Locate the cell with the specified text and output its [x, y] center coordinate. 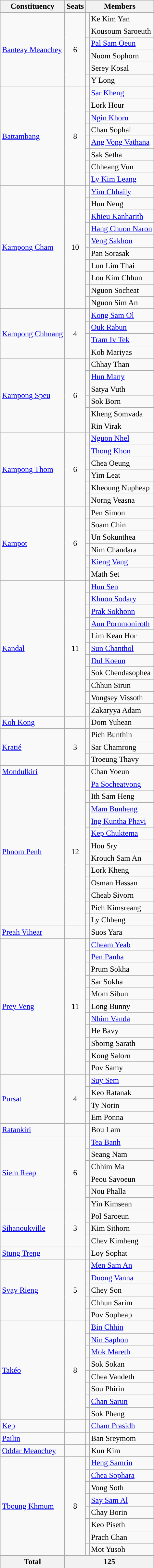
Mom Sibun [122, 994]
Aun Pornmoniroth [122, 624]
Satya Vuth [122, 389]
Prach Chan [122, 1537]
Hun Sen [122, 587]
Chhun Sarim [122, 1302]
Sar Kheng [122, 93]
Pursat [32, 1099]
Oddar Meanchey [32, 1451]
Keo Ratanak [122, 1093]
Sun Chanthol [122, 648]
Pol Saroeun [122, 1216]
Sak Setha [122, 155]
Vongsey Vissoth [122, 698]
Kampot [32, 543]
Long Bunny [122, 1006]
Chea Oeung [122, 463]
Duong Vanna [122, 1278]
Cheab Sivorn [122, 895]
Chan Sophal [122, 130]
Math Set [122, 574]
Kampong Speu [32, 395]
Thong Khon [122, 451]
Nim Chandara [122, 550]
Mondulkiri [32, 772]
Kep Chuktema [122, 833]
Kampong Cham [32, 247]
Chay Borin [122, 1512]
Kong Sam Ol [122, 315]
Hang Chuon Naron [122, 229]
Chea Sophara [122, 1475]
Chan Sarun [122, 1401]
Prak Sokhonn [122, 611]
Sborng Sarath [122, 1043]
Troeung Thavy [122, 760]
Ith Sam Heng [122, 796]
Cheam Yeab [122, 945]
Tram Iv Tek [122, 340]
Bin Chhin [122, 1327]
Lun Lim Thai [122, 266]
Prey Veng [32, 1007]
Nou Phalla [122, 1191]
Total [32, 1562]
Kob Mariyas [122, 352]
Peou Savoeun [122, 1179]
Ke Kim Yan [122, 19]
Nuom Sophorn [122, 56]
Battambang [32, 136]
Koh Kong [32, 722]
Svay Rieng [32, 1290]
Nin Saphon [122, 1340]
Heng Samrin [122, 1463]
Suy Sem [122, 1080]
Hou Sry [122, 846]
Kheng Somvada [122, 414]
Nguon Nhel [122, 438]
Khieu Kanharith [122, 216]
Sar Chamrong [122, 747]
Nguon Sim An [122, 303]
Stung Treng [32, 1253]
Chhay Than [122, 365]
Lim Kean Hor [122, 636]
Pov Samy [122, 1068]
Sok Pheng [122, 1414]
Preah Vihear [32, 932]
Vong Soth [122, 1488]
Chan Yoeun [122, 772]
Phnom Penh [32, 852]
Chey Son [122, 1290]
Seats [75, 6]
Sok Born [122, 401]
Ing Kuntha Phavi [122, 821]
Ty Norin [122, 1105]
Ly Kim Leang [122, 179]
Ratankiri [32, 1130]
Kandal [32, 649]
125 [109, 1562]
Yim Chhaily [122, 192]
Un Sokunthea [122, 537]
Sok Chendasophea [122, 673]
Prum Sokha [122, 969]
Tea Banh [122, 1142]
Nhim Vanda [122, 1019]
Bou Lam [122, 1130]
Tboung Khmum [32, 1506]
Kousoum Saroeuth [122, 31]
Pa Socheatvong [122, 784]
Soam Chin [122, 525]
Pailin [32, 1438]
Keo Piseth [122, 1525]
Ngin Khorn [122, 117]
Ang Vong Vathana [122, 142]
Mam Bunheng [122, 809]
Serey Kosal [122, 68]
Suos Yara [122, 932]
Veng Sakhon [122, 241]
Ban Sreymom [122, 1438]
Pal Sam Oeun [122, 43]
Rin Virak [122, 426]
Lork Hour [122, 105]
Mok Mareth [122, 1352]
Hun Neng [122, 204]
Ouk Rabun [122, 327]
Kratié [32, 747]
Em Ponna [122, 1117]
Kheoung Nupheap [122, 488]
Chheang Vun [122, 167]
Members [120, 6]
Loy Sophat [122, 1253]
Nguon Socheat [122, 290]
Pen Simon [122, 512]
Kun Kim [122, 1451]
Mot Yusoh [122, 1550]
Osman Hassan [122, 883]
Sihanoukville [32, 1228]
Kong Salorn [122, 1056]
Kieng Vang [122, 562]
Pen Panha [122, 957]
Krouch Sam An [122, 858]
Constituency [32, 6]
Dom Yuhean [122, 722]
Kep [32, 1426]
Say Sam Al [122, 1500]
10 [75, 247]
Y Long [122, 80]
Pov Sopheap [122, 1315]
Ly Chheng [122, 920]
Seang Nam [122, 1155]
Siem Reap [32, 1173]
Chhim Ma [122, 1167]
Takéo [32, 1370]
Banteay Meanchey [32, 50]
Chea Vandeth [122, 1377]
Kim Sithorn [122, 1228]
Dul Koeun [122, 661]
Yim Leat [122, 475]
Lou Kim Chhun [122, 278]
Zakaryya Adam [122, 710]
Norng Veasna [122, 500]
Kampong Chhnang [32, 333]
Sar Sokha [122, 982]
Lork Kheng [122, 870]
He Bavy [122, 1031]
Men Sam An [122, 1265]
5 [75, 1290]
Pich Bunthin [122, 735]
Pich Kimsreang [122, 907]
Yin Kimsean [122, 1204]
Cham Prasidh [122, 1426]
Chhun Sirun [122, 685]
Hun Many [122, 377]
Sou Phirin [122, 1389]
Pan Sorasak [122, 253]
12 [75, 852]
Kampong Thom [32, 469]
Sok Sokan [122, 1364]
Khuon Sodary [122, 599]
Chev Kimheng [122, 1241]
